Capture the cell that displays the provided text and extract its (X, Y) central coordinate. 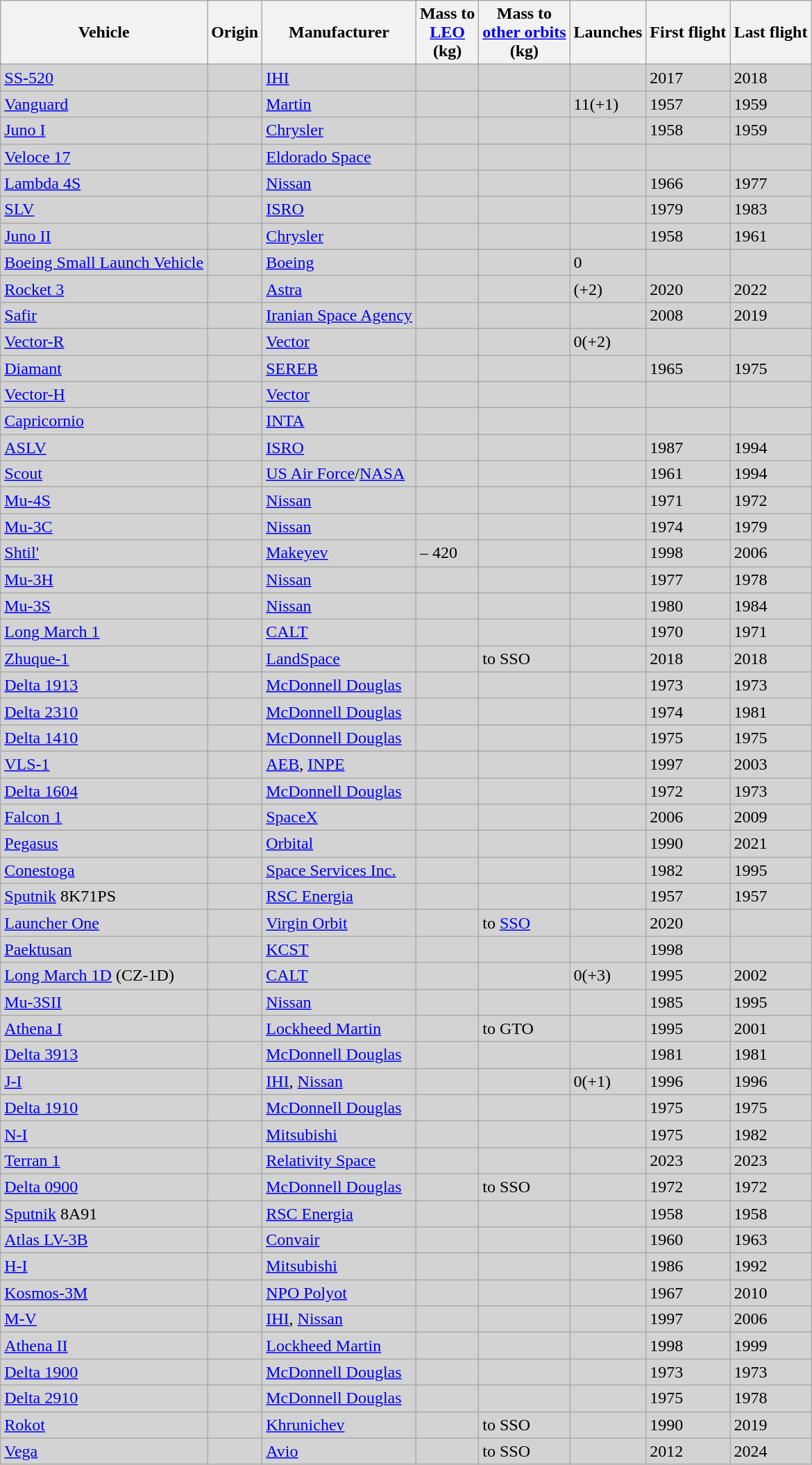
Delta 1410 (104, 738)
0(+3) (608, 976)
Athena II (104, 1346)
Orbital (339, 844)
Paektusan (104, 949)
0 (608, 262)
J-I (104, 1081)
First flight (688, 33)
11(+1) (608, 104)
Delta 2310 (104, 711)
US Air Force/NASA (339, 474)
IHI (339, 78)
2010 (770, 1293)
Makeyev (339, 553)
Mu-3H (104, 579)
1965 (688, 369)
Long March 1 (104, 632)
LandSpace (339, 659)
NPO Polyot (339, 1293)
2003 (770, 764)
2009 (770, 818)
Boeing Small Launch Vehicle (104, 262)
Diamant (104, 369)
1980 (688, 606)
Mass toLEO(kg) (447, 33)
1986 (688, 1267)
M-V (104, 1319)
Delta 1900 (104, 1372)
Atlas LV-3B (104, 1240)
AEB, INPE (339, 764)
Safir (104, 315)
Vega (104, 1451)
Mu-3S (104, 606)
1984 (770, 606)
Virgin Orbit (339, 923)
0(+1) (608, 1081)
1987 (688, 448)
Capricornio (104, 421)
2012 (688, 1451)
Kosmos-3M (104, 1293)
Zhuque-1 (104, 659)
Relativity Space (339, 1160)
Sputnik 8A91 (104, 1214)
2001 (770, 1028)
Launcher One (104, 923)
0(+2) (608, 341)
2021 (770, 844)
Pegasus (104, 844)
– 420 (447, 553)
Vector-R (104, 341)
Juno II (104, 236)
Athena I (104, 1028)
Mu-4S (104, 500)
Conestoga (104, 870)
2022 (770, 289)
Scout (104, 474)
2017 (688, 78)
Vector-H (104, 395)
Mass toother orbits(kg) (525, 33)
Long March 1D (CZ-1D) (104, 976)
Origin (235, 33)
Rokot (104, 1425)
Eldorado Space (339, 157)
Space Services Inc. (339, 870)
Avio (339, 1451)
1960 (688, 1240)
Delta 3913 (104, 1055)
SpaceX (339, 818)
Mu-3SII (104, 1002)
Juno I (104, 130)
2008 (688, 315)
ASLV (104, 448)
Delta 1913 (104, 685)
Khrunichev (339, 1425)
Delta 2910 (104, 1398)
Launches (608, 33)
1985 (688, 1002)
1992 (770, 1267)
1999 (770, 1346)
Mu-3C (104, 527)
Sputnik 8K71PS (104, 897)
Terran 1 (104, 1160)
Delta 1910 (104, 1108)
1983 (770, 210)
Rocket 3 (104, 289)
1966 (688, 183)
1970 (688, 632)
Vanguard (104, 104)
Falcon 1 (104, 818)
Last flight (770, 33)
Martin (339, 104)
1967 (688, 1293)
VLS-1 (104, 764)
SEREB (339, 369)
Shtil' (104, 553)
(+2) (608, 289)
Iranian Space Agency (339, 315)
H-I (104, 1267)
1963 (770, 1240)
SS-520 (104, 78)
KCST (339, 949)
SLV (104, 210)
Veloce 17 (104, 157)
2002 (770, 976)
N-I (104, 1134)
Delta 1604 (104, 790)
2024 (770, 1451)
Convair (339, 1240)
Boeing (339, 262)
Lambda 4S (104, 183)
Delta 0900 (104, 1187)
Manufacturer (339, 33)
INTA (339, 421)
Vehicle (104, 33)
Astra (339, 289)
to GTO (525, 1028)
